For the text-containing cell, return its midpoint in [x, y] coordinate format. 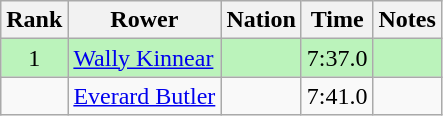
Everard Butler [144, 96]
Wally Kinnear [144, 58]
Nation [261, 20]
Rower [144, 20]
Notes [407, 20]
1 [34, 58]
7:37.0 [337, 58]
Rank [34, 20]
7:41.0 [337, 96]
Time [337, 20]
